Return (x, y) of the center of cell containing provided text 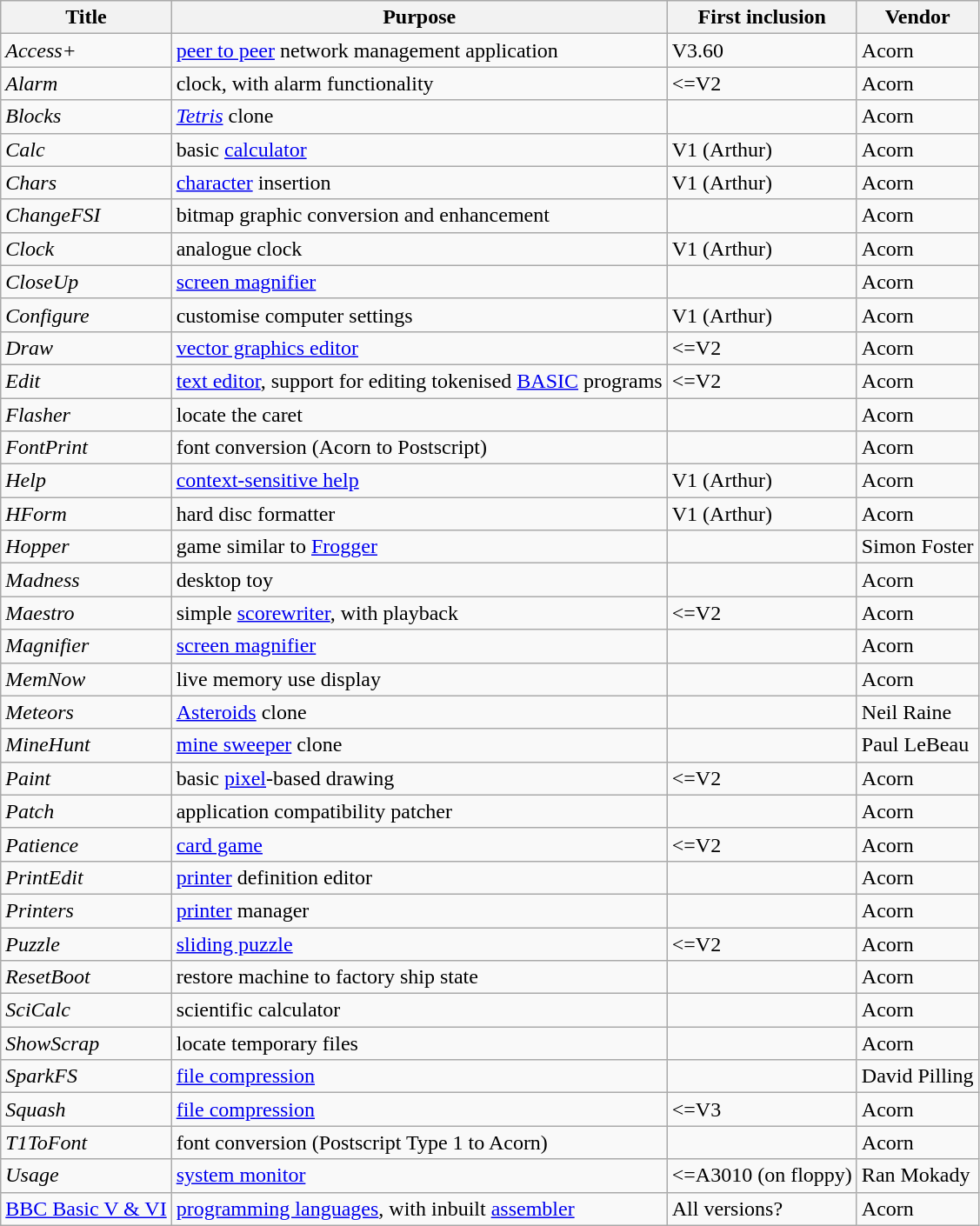
live memory use display (419, 679)
Simon Foster (917, 547)
SparkFS (86, 1076)
system monitor (419, 1176)
<=V3 (762, 1109)
programming languages, with inbuilt assembler (419, 1209)
font conversion (Acorn to Postscript) (419, 448)
game similar to Frogger (419, 547)
application compatibility patcher (419, 811)
basic calculator (419, 150)
context-sensitive help (419, 481)
Neil Raine (917, 712)
<=A3010 (on floppy) (762, 1176)
Blocks (86, 117)
Patience (86, 844)
sliding puzzle (419, 943)
basic pixel-based drawing (419, 778)
printer definition editor (419, 877)
Meteors (86, 712)
Asteroids clone (419, 712)
Patch (86, 811)
First inclusion (762, 17)
ResetBoot (86, 977)
SciCalc (86, 1010)
Magnifier (86, 646)
ChangeFSI (86, 216)
T1ToFont (86, 1143)
Access+ (86, 50)
Ran Mokady (917, 1176)
Flasher (86, 415)
locate temporary files (419, 1043)
BBC Basic V & VI (86, 1209)
clock, with alarm functionality (419, 83)
Usage (86, 1176)
Calc (86, 150)
font conversion (Postscript Type 1 to Acorn) (419, 1143)
text editor, support for editing tokenised BASIC programs (419, 381)
FontPrint (86, 448)
Hopper (86, 547)
Configure (86, 315)
card game (419, 844)
customise computer settings (419, 315)
Paul LeBeau (917, 745)
Vendor (917, 17)
Madness (86, 580)
Paint (86, 778)
HForm (86, 514)
V3.60 (762, 50)
Purpose (419, 17)
ShowScrap (86, 1043)
Tetris clone (419, 117)
analogue clock (419, 249)
restore machine to factory ship state (419, 977)
vector graphics editor (419, 348)
Printers (86, 910)
printer manager (419, 910)
scientific calculator (419, 1010)
bitmap graphic conversion and enhancement (419, 216)
Clock (86, 249)
All versions? (762, 1209)
hard disc formatter (419, 514)
Maestro (86, 613)
Puzzle (86, 943)
peer to peer network management application (419, 50)
Title (86, 17)
MineHunt (86, 745)
Edit (86, 381)
Help (86, 481)
CloseUp (86, 282)
Draw (86, 348)
Squash (86, 1109)
MemNow (86, 679)
desktop toy (419, 580)
Alarm (86, 83)
character insertion (419, 183)
PrintEdit (86, 877)
mine sweeper clone (419, 745)
locate the caret (419, 415)
Chars (86, 183)
simple scorewriter, with playback (419, 613)
David Pilling (917, 1076)
